Pinpoint the cell where the given text exists, returning its (X, Y) midpoint coordinate. 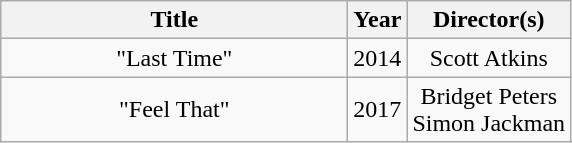
Title (174, 20)
Year (378, 20)
Bridget PetersSimon Jackman (489, 110)
"Feel That" (174, 110)
2014 (378, 58)
Scott Atkins (489, 58)
"Last Time" (174, 58)
2017 (378, 110)
Director(s) (489, 20)
